Return (x, y) of the center of cell containing provided text 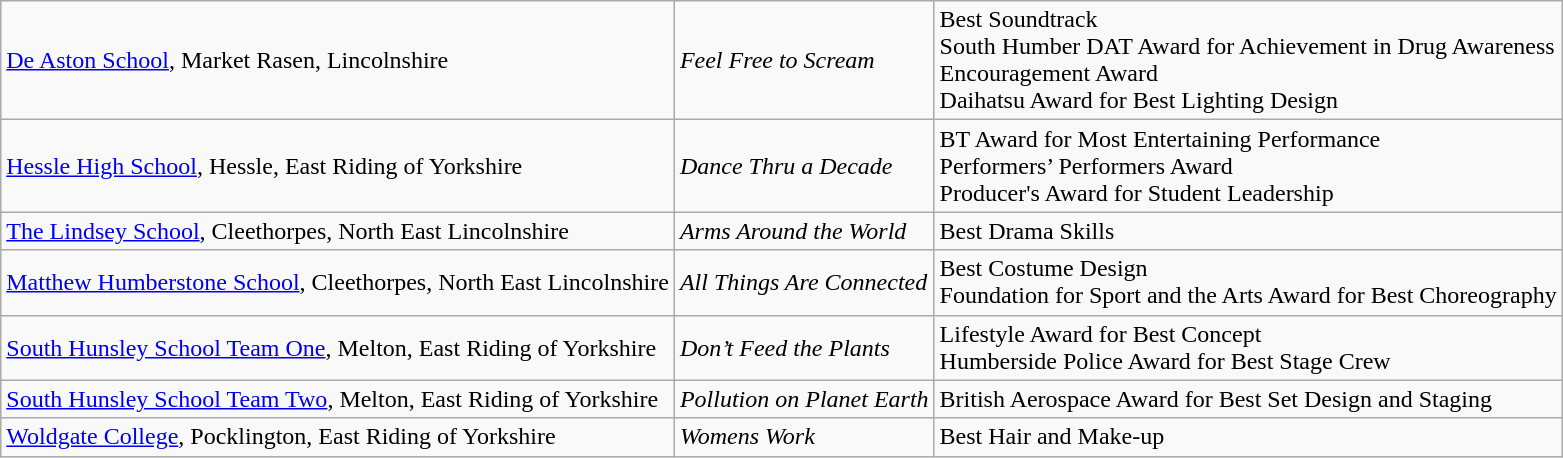
The Lindsey School, Cleethorpes, North East Lincolnshire (338, 231)
Pollution on Planet Earth (804, 399)
BT Award for Most Entertaining PerformancePerformers’ Performers AwardProducer's Award for Student Leadership (1248, 166)
Don’t Feed the Plants (804, 348)
Lifestyle Award for Best ConceptHumberside Police Award for Best Stage Crew (1248, 348)
British Aerospace Award for Best Set Design and Staging (1248, 399)
South Hunsley School Team One, Melton, East Riding of Yorkshire (338, 348)
Best Hair and Make-up (1248, 437)
De Aston School, Market Rasen, Lincolnshire (338, 60)
South Hunsley School Team Two, Melton, East Riding of Yorkshire (338, 399)
Best SoundtrackSouth Humber DAT Award for Achievement in Drug AwarenessEncouragement AwardDaihatsu Award for Best Lighting Design (1248, 60)
Best Drama Skills (1248, 231)
Feel Free to Scream (804, 60)
Arms Around the World (804, 231)
Best Costume DesignFoundation for Sport and the Arts Award for Best Choreography (1248, 282)
Hessle High School, Hessle, East Riding of Yorkshire (338, 166)
Dance Thru a Decade (804, 166)
All Things Are Connected (804, 282)
Matthew Humberstone School, Cleethorpes, North East Lincolnshire (338, 282)
Woldgate College, Pocklington, East Riding of Yorkshire (338, 437)
Womens Work (804, 437)
